From the cell containing the given text, extract its center point as (X, Y) coordinate. 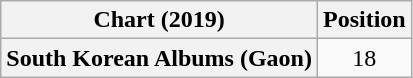
South Korean Albums (Gaon) (160, 58)
Chart (2019) (160, 20)
18 (364, 58)
Position (364, 20)
